Return the [X, Y] coordinate for the center point of the cell that contains the specified text.  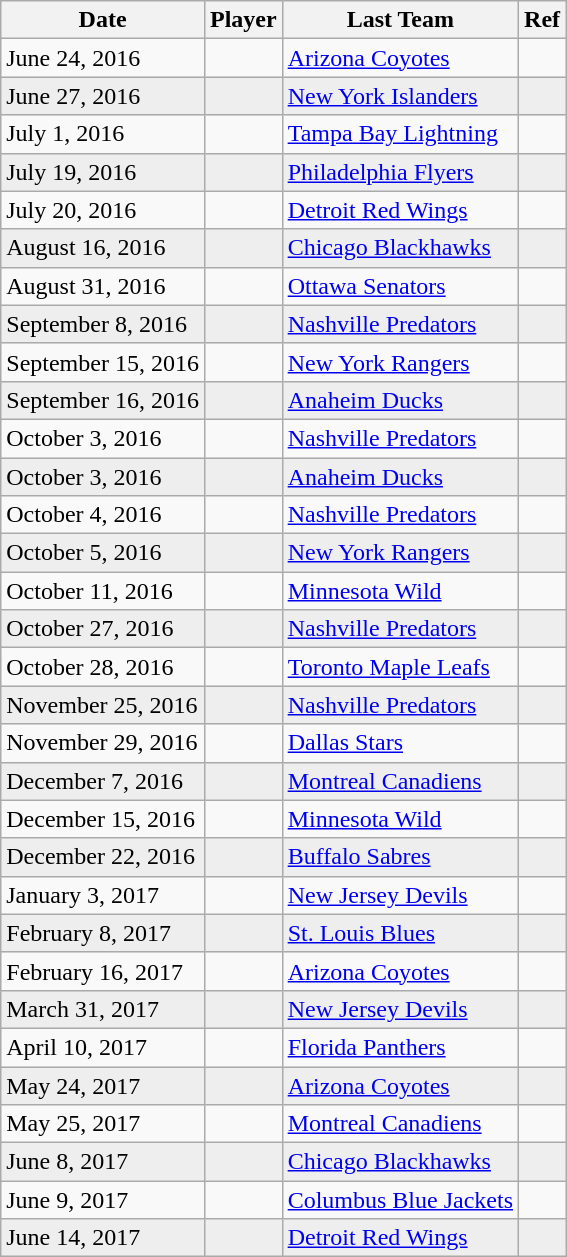
Dallas Stars [400, 743]
October 11, 2016 [103, 591]
Ottawa Senators [400, 286]
Buffalo Sabres [400, 857]
December 22, 2016 [103, 857]
July 19, 2016 [103, 172]
October 4, 2016 [103, 515]
Florida Panthers [400, 1047]
Date [103, 20]
November 29, 2016 [103, 743]
Tampa Bay Lightning [400, 134]
August 31, 2016 [103, 286]
St. Louis Blues [400, 933]
Columbus Blue Jackets [400, 1200]
Ref [542, 20]
March 31, 2017 [103, 1009]
September 16, 2016 [103, 400]
August 16, 2016 [103, 248]
New York Islanders [400, 96]
September 8, 2016 [103, 324]
October 28, 2016 [103, 667]
June 9, 2017 [103, 1200]
June 27, 2016 [103, 96]
February 16, 2017 [103, 971]
June 24, 2016 [103, 58]
December 15, 2016 [103, 819]
June 8, 2017 [103, 1162]
Player [243, 20]
Last Team [400, 20]
September 15, 2016 [103, 362]
July 20, 2016 [103, 210]
July 1, 2016 [103, 134]
December 7, 2016 [103, 781]
February 8, 2017 [103, 933]
Toronto Maple Leafs [400, 667]
Philadelphia Flyers [400, 172]
October 5, 2016 [103, 553]
May 25, 2017 [103, 1124]
October 27, 2016 [103, 629]
May 24, 2017 [103, 1085]
November 25, 2016 [103, 705]
January 3, 2017 [103, 895]
June 14, 2017 [103, 1238]
April 10, 2017 [103, 1047]
